Return the [X, Y] coordinate for the center point of the cell that contains the specified text.  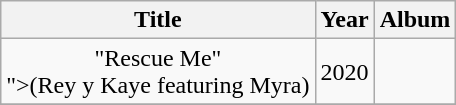
Year [344, 20]
"Rescue Me"">(Rey y Kaye featuring Myra) [158, 72]
Album [415, 20]
Title [158, 20]
2020 [344, 72]
